Provide the [X, Y] coordinate of the cell's center where the given text is located.  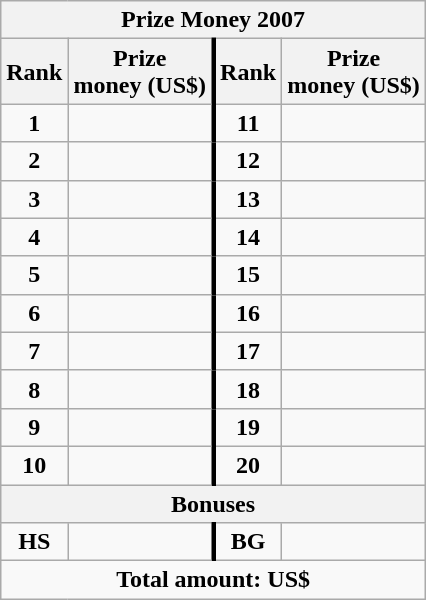
Prize Money 2007 [214, 20]
9 [34, 427]
8 [34, 389]
6 [34, 313]
HS [34, 542]
BG [248, 542]
16 [248, 313]
19 [248, 427]
13 [248, 199]
7 [34, 351]
10 [34, 465]
15 [248, 275]
20 [248, 465]
2 [34, 161]
4 [34, 237]
Bonuses [214, 503]
11 [248, 123]
1 [34, 123]
12 [248, 161]
3 [34, 199]
18 [248, 389]
14 [248, 237]
17 [248, 351]
Total amount: US$ [214, 580]
5 [34, 275]
